Search for the cell housing the specified text and yield its (x, y) center coordinate. 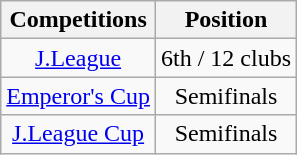
Emperor's Cup (78, 96)
J.League (78, 58)
6th / 12 clubs (226, 58)
J.League Cup (78, 134)
Competitions (78, 20)
Position (226, 20)
